Locate the cell with the specified text and output its [X, Y] center coordinate. 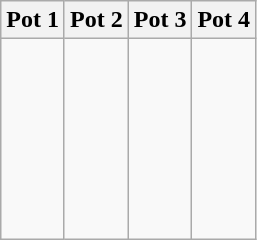
Pot 4 [224, 20]
Pot 3 [160, 20]
Pot 2 [96, 20]
Pot 1 [33, 20]
